Detect which cell encompasses the target text, then output its (x, y) center coordinate. 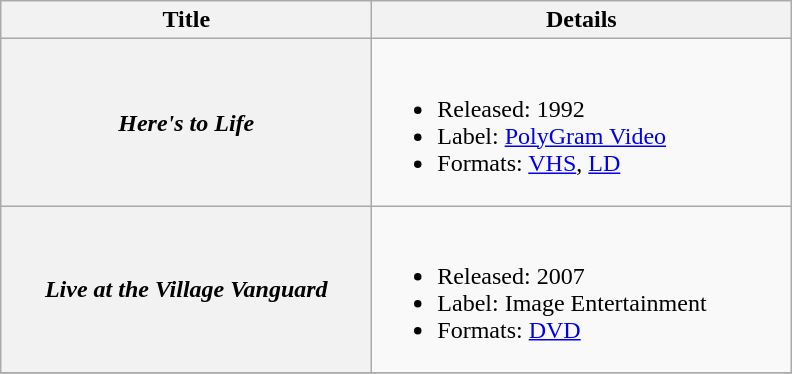
Live at the Village Vanguard (186, 290)
Title (186, 20)
Released: 1992Label: PolyGram VideoFormats: VHS, LD (582, 122)
Details (582, 20)
Released: 2007Label: Image EntertainmentFormats: DVD (582, 290)
Here's to Life (186, 122)
